Extract the (X, Y) coordinate from the center of the cell holding the provided text.  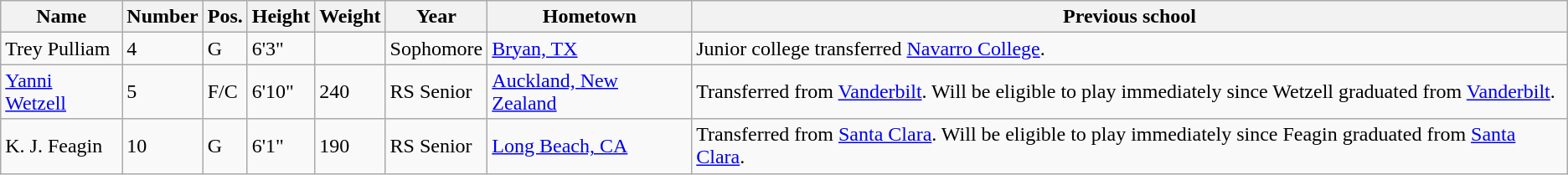
Name (62, 17)
10 (162, 146)
5 (162, 92)
Transferred from Vanderbilt. Will be eligible to play immediately since Wetzell graduated from Vanderbilt. (1130, 92)
Auckland, New Zealand (590, 92)
190 (350, 146)
6'3" (281, 49)
4 (162, 49)
Hometown (590, 17)
Weight (350, 17)
Junior college transferred Navarro College. (1130, 49)
Height (281, 17)
Trey Pulliam (62, 49)
Pos. (224, 17)
Bryan, TX (590, 49)
Long Beach, CA (590, 146)
Transferred from Santa Clara. Will be eligible to play immediately since Feagin graduated from Santa Clara. (1130, 146)
Sophomore (436, 49)
Year (436, 17)
6'1" (281, 146)
Number (162, 17)
6'10" (281, 92)
Previous school (1130, 17)
K. J. Feagin (62, 146)
240 (350, 92)
F/C (224, 92)
Yanni Wetzell (62, 92)
